Return the (X, Y) coordinate for the center point of the cell that contains the specified text.  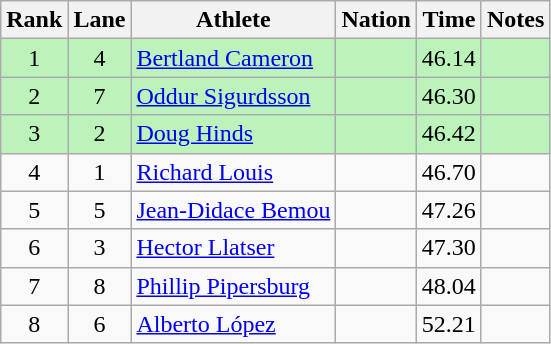
Nation (376, 20)
Oddur Sigurdsson (234, 96)
Rank (34, 20)
47.26 (448, 210)
Lane (100, 20)
Athlete (234, 20)
Phillip Pipersburg (234, 286)
Doug Hinds (234, 134)
46.30 (448, 96)
46.14 (448, 58)
Jean-Didace Bemou (234, 210)
Hector Llatser (234, 248)
47.30 (448, 248)
46.70 (448, 172)
Notes (515, 20)
52.21 (448, 324)
46.42 (448, 134)
Richard Louis (234, 172)
Alberto López (234, 324)
Time (448, 20)
Bertland Cameron (234, 58)
48.04 (448, 286)
